For the text-containing cell, return its midpoint in (x, y) coordinate format. 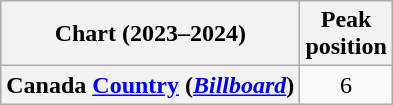
6 (346, 85)
Chart (2023–2024) (150, 34)
Peakposition (346, 34)
Canada Country (Billboard) (150, 85)
